Scan for the cell matching the given text and deliver its [X, Y] coordinate at center. 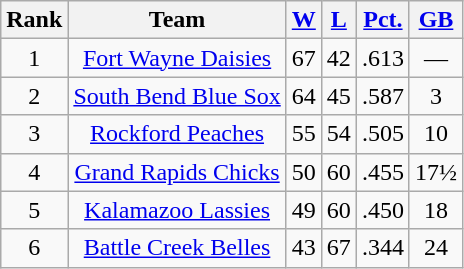
55 [304, 134]
Battle Creek Belles [177, 248]
South Bend Blue Sox [177, 96]
17½ [436, 172]
W [304, 20]
Grand Rapids Chicks [177, 172]
GB [436, 20]
43 [304, 248]
Kalamazoo Lassies [177, 210]
10 [436, 134]
L [338, 20]
Rank [34, 20]
45 [338, 96]
.455 [382, 172]
.344 [382, 248]
.613 [382, 58]
5 [34, 210]
Team [177, 20]
2 [34, 96]
18 [436, 210]
Pct. [382, 20]
Rockford Peaches [177, 134]
4 [34, 172]
49 [304, 210]
.587 [382, 96]
1 [34, 58]
64 [304, 96]
24 [436, 248]
.505 [382, 134]
— [436, 58]
50 [304, 172]
42 [338, 58]
.450 [382, 210]
Fort Wayne Daisies [177, 58]
6 [34, 248]
54 [338, 134]
